Return the (X, Y) coordinate for the center point of the cell that contains the specified text.  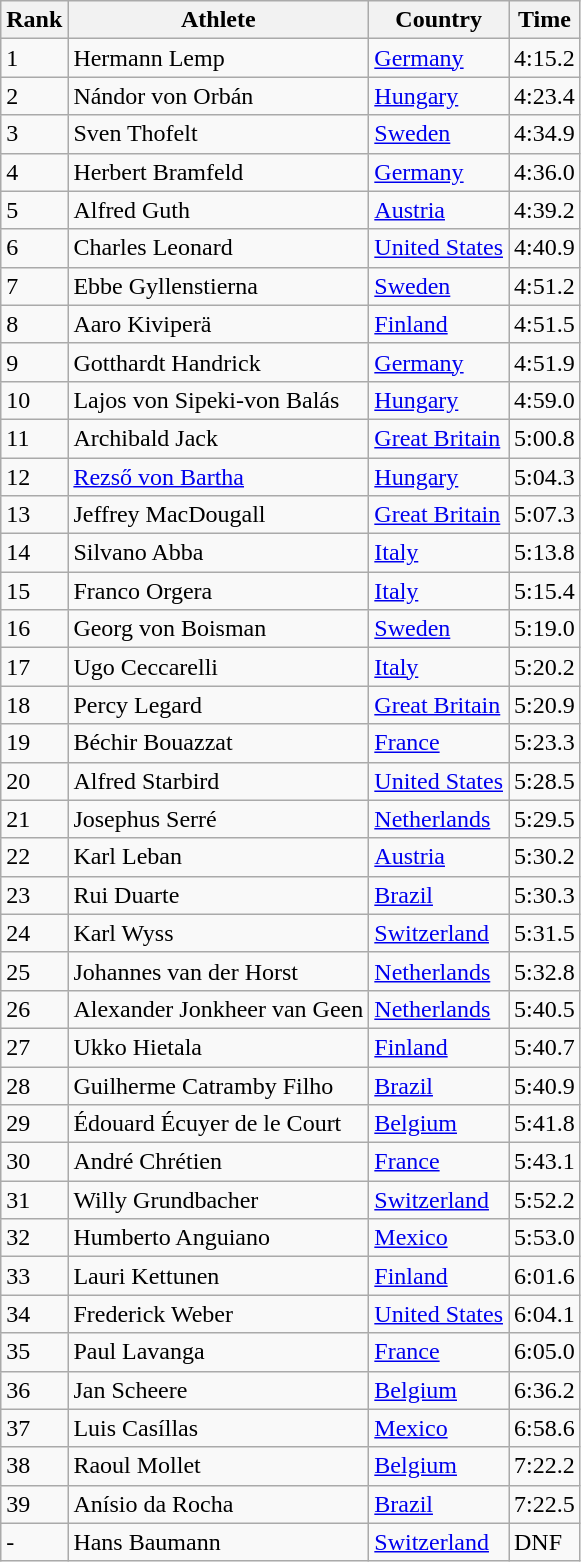
Georg von Boisman (218, 629)
Hans Baumann (218, 1542)
8 (34, 324)
Alfred Starbird (218, 781)
7:22.2 (544, 1466)
15 (34, 591)
6:04.1 (544, 1314)
5:19.0 (544, 629)
Athlete (218, 20)
5 (34, 210)
25 (34, 971)
4:39.2 (544, 210)
32 (34, 1238)
Country (439, 20)
4:23.4 (544, 96)
4:51.5 (544, 324)
20 (34, 781)
6:01.6 (544, 1276)
34 (34, 1314)
7:22.5 (544, 1504)
5:43.1 (544, 1162)
Humberto Anguiano (218, 1238)
Luis Casíllas (218, 1428)
Édouard Écuyer de le Court (218, 1124)
5:20.9 (544, 705)
7 (34, 286)
31 (34, 1200)
13 (34, 515)
5:53.0 (544, 1238)
Alfred Guth (218, 210)
Karl Wyss (218, 933)
14 (34, 553)
36 (34, 1390)
26 (34, 1009)
5:30.2 (544, 857)
6 (34, 248)
37 (34, 1428)
16 (34, 629)
27 (34, 1047)
39 (34, 1504)
22 (34, 857)
5:20.2 (544, 667)
5:23.3 (544, 743)
4 (34, 172)
4:36.0 (544, 172)
6:05.0 (544, 1352)
5:15.4 (544, 591)
Hermann Lemp (218, 58)
38 (34, 1466)
5:40.9 (544, 1085)
Archibald Jack (218, 438)
Rank (34, 20)
Alexander Jonkheer van Geen (218, 1009)
6:58.6 (544, 1428)
Willy Grundbacher (218, 1200)
Aaro Kiviperä (218, 324)
- (34, 1542)
Ugo Ceccarelli (218, 667)
Anísio da Rocha (218, 1504)
5:40.5 (544, 1009)
5:29.5 (544, 819)
5:32.8 (544, 971)
Guilherme Catramby Filho (218, 1085)
Ukko Hietala (218, 1047)
Time (544, 20)
5:28.5 (544, 781)
21 (34, 819)
6:36.2 (544, 1390)
Rezső von Bartha (218, 477)
5:52.2 (544, 1200)
Johannes van der Horst (218, 971)
5:31.5 (544, 933)
Josephus Serré (218, 819)
35 (34, 1352)
5:13.8 (544, 553)
DNF (544, 1542)
5:04.3 (544, 477)
23 (34, 895)
Lajos von Sipeki-von Balás (218, 400)
19 (34, 743)
33 (34, 1276)
4:34.9 (544, 134)
Gotthardt Handrick (218, 362)
5:40.7 (544, 1047)
Frederick Weber (218, 1314)
24 (34, 933)
Ebbe Gyllenstierna (218, 286)
Jan Scheere (218, 1390)
4:59.0 (544, 400)
Franco Orgera (218, 591)
18 (34, 705)
28 (34, 1085)
Charles Leonard (218, 248)
29 (34, 1124)
4:15.2 (544, 58)
Paul Lavanga (218, 1352)
Herbert Bramfeld (218, 172)
Jeffrey MacDougall (218, 515)
Silvano Abba (218, 553)
5:07.3 (544, 515)
12 (34, 477)
3 (34, 134)
Béchir Bouazzat (218, 743)
1 (34, 58)
10 (34, 400)
Raoul Mollet (218, 1466)
4:51.9 (544, 362)
5:41.8 (544, 1124)
5:00.8 (544, 438)
4:40.9 (544, 248)
9 (34, 362)
Karl Leban (218, 857)
Lauri Kettunen (218, 1276)
11 (34, 438)
Percy Legard (218, 705)
2 (34, 96)
17 (34, 667)
5:30.3 (544, 895)
4:51.2 (544, 286)
Rui Duarte (218, 895)
Nándor von Orbán (218, 96)
30 (34, 1162)
Sven Thofelt (218, 134)
André Chrétien (218, 1162)
